From the cell containing the given text, extract its center point as [x, y] coordinate. 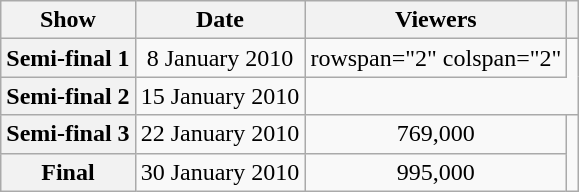
Semi-final 2 [68, 96]
rowspan="2" colspan="2" [436, 58]
769,000 [436, 134]
Date [220, 20]
995,000 [436, 172]
22 January 2010 [220, 134]
Viewers [436, 20]
15 January 2010 [220, 96]
Show [68, 20]
30 January 2010 [220, 172]
Semi-final 1 [68, 58]
Semi-final 3 [68, 134]
8 January 2010 [220, 58]
Final [68, 172]
